Capture the cell that displays the provided text and extract its [X, Y] central coordinate. 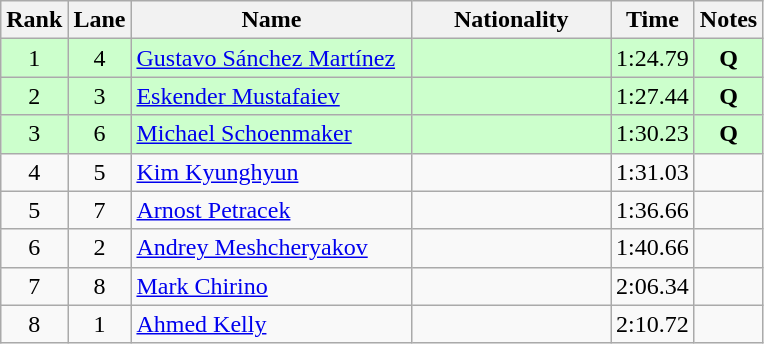
Nationality [512, 20]
2:10.72 [653, 324]
Time [653, 20]
Eskender Mustafaiev [272, 96]
Michael Schoenmaker [272, 134]
Rank [34, 20]
1:40.66 [653, 248]
1:27.44 [653, 96]
Lane [100, 20]
Andrey Meshcheryakov [272, 248]
Ahmed Kelly [272, 324]
Arnost Petracek [272, 210]
Name [272, 20]
1:36.66 [653, 210]
2:06.34 [653, 286]
1:30.23 [653, 134]
Notes [728, 20]
1:24.79 [653, 58]
1:31.03 [653, 172]
Mark Chirino [272, 286]
Gustavo Sánchez Martínez [272, 58]
Kim Kyunghyun [272, 172]
